Locate the cell with the specified text and output its (x, y) center coordinate. 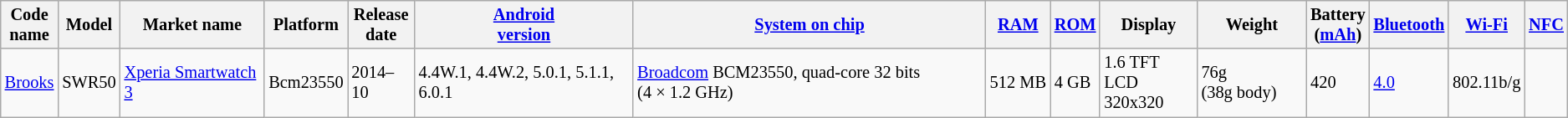
Battery(mAh) (1338, 24)
NFC (1546, 24)
4.0 (1410, 83)
SWR50 (89, 83)
Androidversion (524, 24)
Xperia Smartwatch 3 (192, 83)
420 (1338, 83)
4 GB (1075, 83)
76g (38g body) (1253, 83)
ROM (1075, 24)
System on chip (810, 24)
802.11b/g (1487, 83)
Broadcom BCM23550, quad-core 32 bits (4 × 1.2 GHz) (810, 83)
Bluetooth (1410, 24)
RAM (1019, 24)
Platform (306, 24)
Wi-Fi (1487, 24)
4.4W.1, 4.4W.2, 5.0.1, 5.1.1, 6.0.1 (524, 83)
Codename (30, 24)
512 MB (1019, 83)
Bcm23550 (306, 83)
1.6 TFT LCD320x320 (1148, 83)
2014–10 (381, 83)
Market name (192, 24)
Releasedate (381, 24)
Weight (1253, 24)
Brooks (30, 83)
Display (1148, 24)
Model (89, 24)
